Capture the cell that displays the provided text and extract its [X, Y] central coordinate. 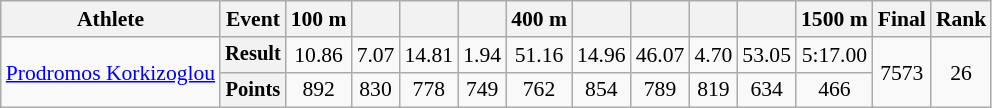
51.16 [539, 55]
778 [428, 90]
26 [962, 72]
789 [660, 90]
14.81 [428, 55]
7573 [902, 72]
634 [766, 90]
749 [482, 90]
Points [253, 90]
892 [319, 90]
819 [713, 90]
Athlete [110, 19]
10.86 [319, 55]
Prodromos Korkizoglou [110, 72]
1500 m [834, 19]
5:17.00 [834, 55]
Result [253, 55]
400 m [539, 19]
854 [602, 90]
14.96 [602, 55]
Event [253, 19]
Rank [962, 19]
46.07 [660, 55]
Final [902, 19]
53.05 [766, 55]
762 [539, 90]
4.70 [713, 55]
7.07 [376, 55]
466 [834, 90]
100 m [319, 19]
1.94 [482, 55]
830 [376, 90]
